Extract the [x, y] coordinate from the center of the cell holding the provided text.  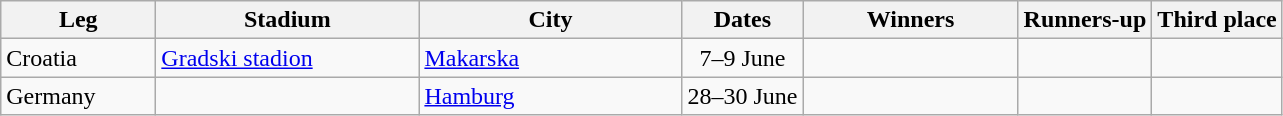
28–30 June [742, 96]
Winners [910, 20]
Hamburg [550, 96]
7–9 June [742, 58]
Third place [1217, 20]
Germany [78, 96]
Gradski stadion [288, 58]
Croatia [78, 58]
Makarska [550, 58]
Runners-up [1085, 20]
Dates [742, 20]
City [550, 20]
Leg [78, 20]
Stadium [288, 20]
